Detect which cell encompasses the target text, then output its (X, Y) center coordinate. 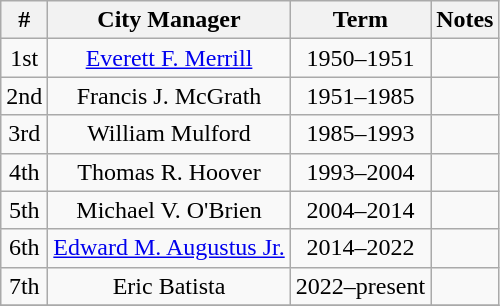
City Manager (169, 20)
2022–present (360, 286)
William Mulford (169, 134)
1993–2004 (360, 172)
Everett F. Merrill (169, 58)
Term (360, 20)
1st (24, 58)
Michael V. O'Brien (169, 210)
1985–1993 (360, 134)
2014–2022 (360, 248)
6th (24, 248)
Eric Batista (169, 286)
4th (24, 172)
Notes (465, 20)
1950–1951 (360, 58)
5th (24, 210)
2nd (24, 96)
2004–2014 (360, 210)
Francis J. McGrath (169, 96)
3rd (24, 134)
Thomas R. Hoover (169, 172)
# (24, 20)
7th (24, 286)
Edward M. Augustus Jr. (169, 248)
1951–1985 (360, 96)
